Pinpoint the cell where the given text exists, returning its [X, Y] midpoint coordinate. 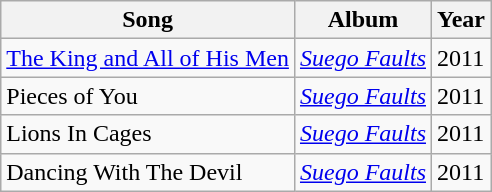
Pieces of You [148, 96]
Song [148, 20]
Dancing With The Devil [148, 172]
Album [362, 20]
Lions In Cages [148, 134]
The King and All of His Men [148, 58]
Year [462, 20]
